Output the [x, y] coordinate of the center of the cell containing the given text.  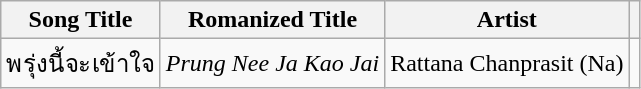
Rattana Chanprasit (Na) [507, 64]
Prung Nee Ja Kao Jai [272, 64]
Song Title [81, 20]
Romanized Title [272, 20]
พรุ่งนี้จะเข้าใจ [81, 64]
Artist [507, 20]
